Extract the [x, y] coordinate from the center of the cell holding the provided text.  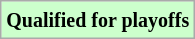
Qualified for playoffs [98, 20]
